Return [x, y] of the center of cell containing provided text 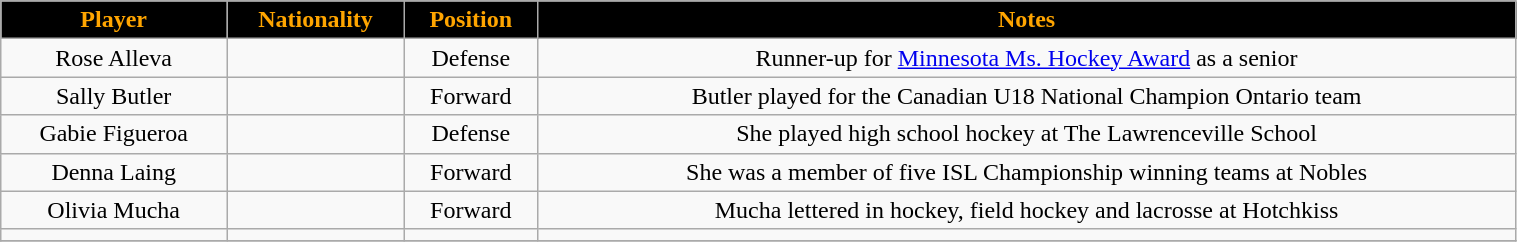
Sally Butler [114, 96]
She was a member of five ISL Championship winning teams at Nobles [1026, 172]
Notes [1026, 20]
Player [114, 20]
Mucha lettered in hockey, field hockey and lacrosse at Hotchkiss [1026, 210]
Nationality [316, 20]
Olivia Mucha [114, 210]
Rose Alleva [114, 58]
Butler played for the Canadian U18 National Champion Ontario team [1026, 96]
Position [470, 20]
She played high school hockey at The Lawrenceville School [1026, 134]
Runner-up for Minnesota Ms. Hockey Award as a senior [1026, 58]
Gabie Figueroa [114, 134]
Denna Laing [114, 172]
